Return [x, y] of the center of cell containing provided text 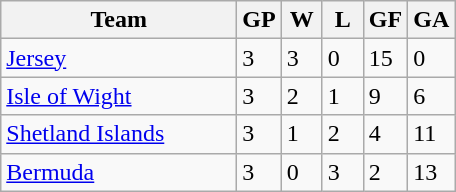
4 [385, 134]
Team [119, 20]
GP [259, 20]
Shetland Islands [119, 134]
11 [432, 134]
W [302, 20]
Bermuda [119, 172]
L [342, 20]
GF [385, 20]
Isle of Wight [119, 96]
Jersey [119, 58]
GA [432, 20]
9 [385, 96]
6 [432, 96]
15 [385, 58]
13 [432, 172]
